Search for the cell housing the specified text and yield its (X, Y) center coordinate. 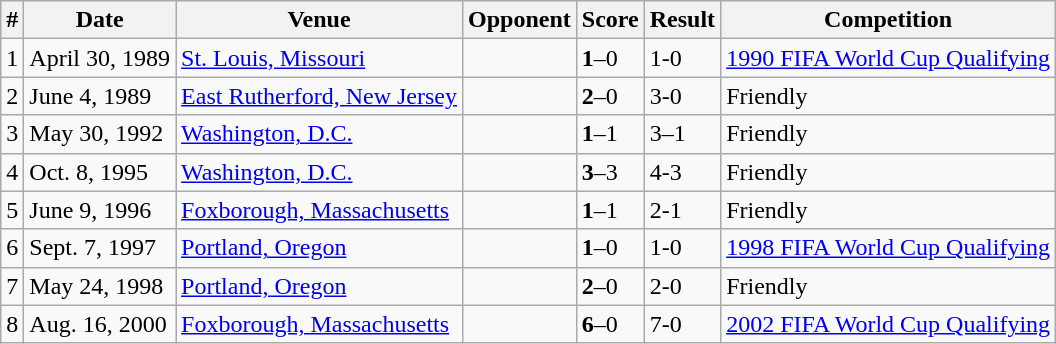
3–1 (682, 134)
June 9, 1996 (100, 210)
5 (12, 210)
May 24, 1998 (100, 286)
4-3 (682, 172)
6 (12, 248)
2 (12, 96)
2-1 (682, 210)
Venue (320, 20)
June 4, 1989 (100, 96)
Sept. 7, 1997 (100, 248)
6–0 (610, 324)
1998 FIFA World Cup Qualifying (888, 248)
# (12, 20)
East Rutherford, New Jersey (320, 96)
April 30, 1989 (100, 58)
Aug. 16, 2000 (100, 324)
Date (100, 20)
May 30, 1992 (100, 134)
Result (682, 20)
3-0 (682, 96)
Opponent (520, 20)
3–3 (610, 172)
4 (12, 172)
8 (12, 324)
Score (610, 20)
Oct. 8, 1995 (100, 172)
Competition (888, 20)
7 (12, 286)
1 (12, 58)
7-0 (682, 324)
St. Louis, Missouri (320, 58)
1990 FIFA World Cup Qualifying (888, 58)
2-0 (682, 286)
3 (12, 134)
2002 FIFA World Cup Qualifying (888, 324)
